Find where the given text appears and provide that cell's center as [x, y] coordinate. 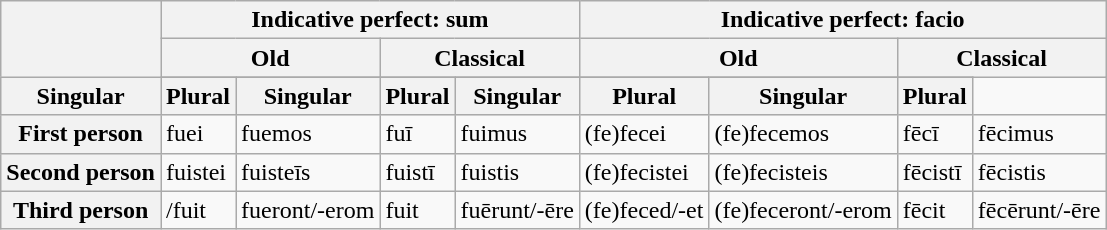
fuistī [418, 172]
First person [81, 134]
fēcistī [934, 172]
(fe)fecistei [644, 172]
fuimus [517, 134]
fuērunt/-ēre [517, 210]
(fe)feced/-et [644, 210]
fēcērunt/-ēre [1039, 210]
fuit [418, 210]
fueront/-erom [308, 210]
Second person [81, 172]
fuemos [308, 134]
fuī [418, 134]
/fuit [198, 210]
fuei [198, 134]
fuistei [198, 172]
fēcimus [1039, 134]
fuistis [517, 172]
(fe)fecisteis [803, 172]
Indicative perfect: facio [842, 20]
Third person [81, 210]
(fe)fecei [644, 134]
(fe)feceront/-erom [803, 210]
fēcī [934, 134]
Indicative perfect: sum [370, 20]
fuisteīs [308, 172]
(fe)fecemos [803, 134]
fēcistis [1039, 172]
fēcit [934, 210]
